For the text-containing cell, return its midpoint in [x, y] coordinate format. 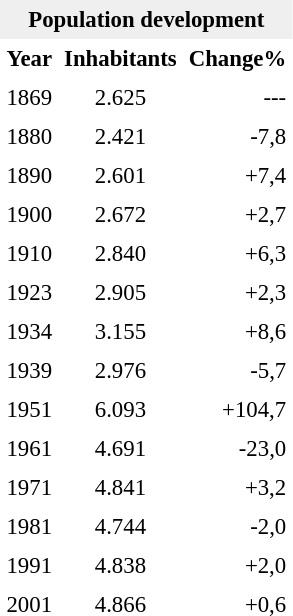
-5,7 [238, 370]
4.691 [120, 448]
1971 [29, 488]
1880 [29, 136]
1939 [29, 370]
2.672 [120, 214]
+3,2 [238, 488]
--- [238, 98]
1934 [29, 332]
+2,0 [238, 566]
+2,3 [238, 292]
-7,8 [238, 136]
1951 [29, 410]
Population development [146, 20]
2.625 [120, 98]
2.905 [120, 292]
-2,0 [238, 526]
3.155 [120, 332]
2.840 [120, 254]
+6,3 [238, 254]
4.838 [120, 566]
+7,4 [238, 176]
4.841 [120, 488]
1910 [29, 254]
Inhabitants [120, 58]
1961 [29, 448]
4.744 [120, 526]
1900 [29, 214]
+8,6 [238, 332]
+2,7 [238, 214]
2.976 [120, 370]
1991 [29, 566]
1981 [29, 526]
1923 [29, 292]
-23,0 [238, 448]
1869 [29, 98]
6.093 [120, 410]
Year [29, 58]
1890 [29, 176]
+104,7 [238, 410]
Change% [238, 58]
2.421 [120, 136]
2.601 [120, 176]
